Identify which cell holds the provided text, then report its [x, y] central coordinate. 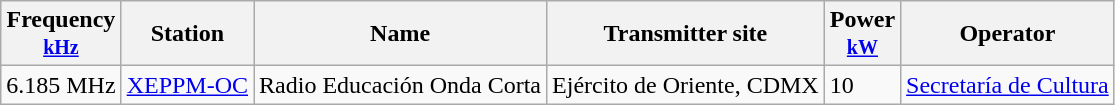
Radio Educación Onda Corta [400, 85]
Ejército de Oriente, CDMX [686, 85]
Operator [1008, 34]
Station [187, 34]
10 [862, 85]
Transmitter site [686, 34]
FrequencykHz [61, 34]
PowerkW [862, 34]
Secretaría de Cultura [1008, 85]
6.185 MHz [61, 85]
Name [400, 34]
XEPPM-OC [187, 85]
